Scan for the cell matching the given text and deliver its (x, y) coordinate at center. 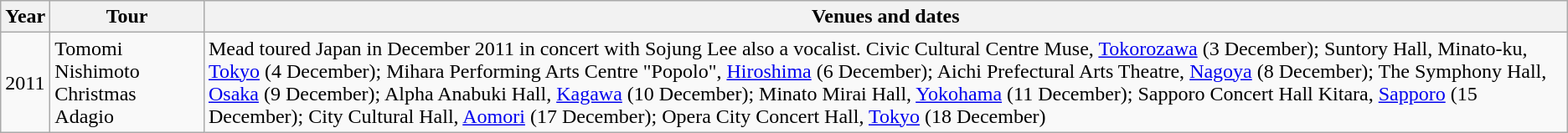
Tour (127, 17)
Tomomi Nishimoto Christmas Adagio (127, 82)
Venues and dates (885, 17)
Year (25, 17)
2011 (25, 82)
